Search for the cell housing the specified text and yield its [x, y] center coordinate. 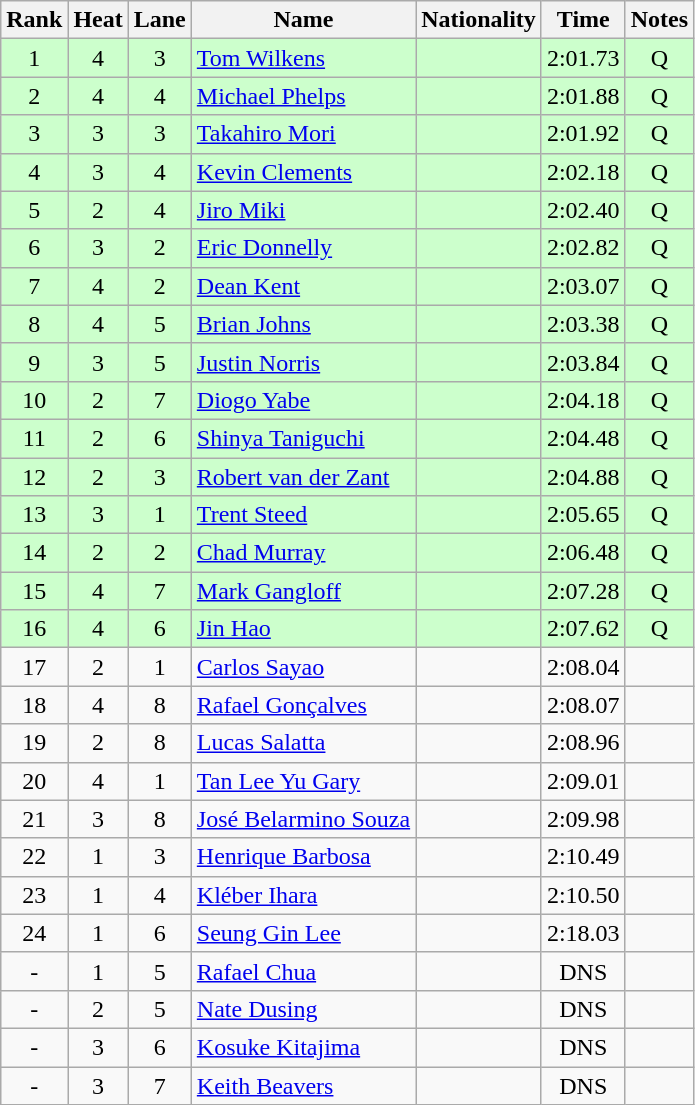
Time [583, 20]
2:01.92 [583, 134]
Nationality [479, 20]
Kevin Clements [303, 172]
Rafael Chua [303, 971]
Michael Phelps [303, 96]
13 [34, 515]
2:08.96 [583, 743]
Eric Donnelly [303, 248]
Carlos Sayao [303, 667]
Trent Steed [303, 515]
22 [34, 857]
2:04.18 [583, 400]
14 [34, 553]
2:03.84 [583, 362]
2:02.40 [583, 210]
24 [34, 933]
Dean Kent [303, 286]
Chad Murray [303, 553]
Jiro Miki [303, 210]
2:01.88 [583, 96]
Henrique Barbosa [303, 857]
10 [34, 400]
Justin Norris [303, 362]
Shinya Taniguchi [303, 438]
2:05.65 [583, 515]
2:03.07 [583, 286]
Jin Hao [303, 629]
15 [34, 591]
Rank [34, 20]
Lane [160, 20]
Kléber Ihara [303, 895]
9 [34, 362]
2:18.03 [583, 933]
20 [34, 781]
2:08.07 [583, 705]
18 [34, 705]
Takahiro Mori [303, 134]
Rafael Gonçalves [303, 705]
2:09.01 [583, 781]
2:01.73 [583, 58]
Robert van der Zant [303, 477]
Nate Dusing [303, 1009]
2:10.50 [583, 895]
19 [34, 743]
11 [34, 438]
16 [34, 629]
2:02.18 [583, 172]
2:03.38 [583, 324]
Tom Wilkens [303, 58]
2:04.88 [583, 477]
Keith Beavers [303, 1085]
2:09.98 [583, 819]
Name [303, 20]
17 [34, 667]
Tan Lee Yu Gary [303, 781]
12 [34, 477]
21 [34, 819]
2:07.62 [583, 629]
2:10.49 [583, 857]
2:07.28 [583, 591]
Seung Gin Lee [303, 933]
Kosuke Kitajima [303, 1047]
2:06.48 [583, 553]
Notes [659, 20]
2:08.04 [583, 667]
Mark Gangloff [303, 591]
Brian Johns [303, 324]
Heat [98, 20]
2:02.82 [583, 248]
Diogo Yabe [303, 400]
José Belarmino Souza [303, 819]
Lucas Salatta [303, 743]
2:04.48 [583, 438]
23 [34, 895]
